Detect which cell encompasses the target text, then output its [x, y] center coordinate. 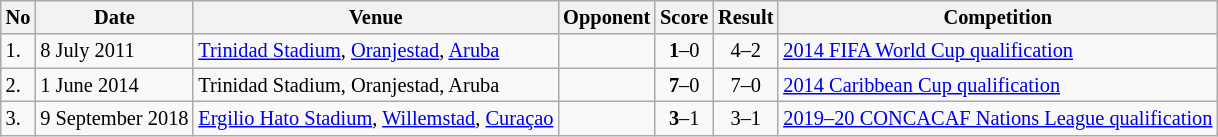
Score [684, 17]
2014 Caribbean Cup qualification [998, 85]
2019–20 CONCACAF Nations League qualification [998, 118]
Opponent [606, 17]
1. [18, 51]
No [18, 17]
Venue [376, 17]
2. [18, 85]
4–2 [746, 51]
1 June 2014 [114, 85]
Ergilio Hato Stadium, Willemstad, Curaçao [376, 118]
3. [18, 118]
Competition [998, 17]
8 July 2011 [114, 51]
Result [746, 17]
1–0 [684, 51]
Date [114, 17]
2014 FIFA World Cup qualification [998, 51]
9 September 2018 [114, 118]
